Output the (X, Y) coordinate of the center of the cell containing the given text.  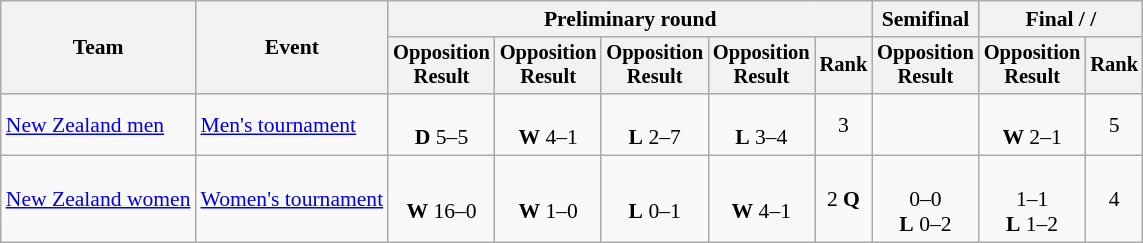
Event (292, 48)
4 (1114, 200)
New Zealand women (98, 200)
Women's tournament (292, 200)
Men's tournament (292, 124)
Final / / (1061, 19)
2 Q (844, 200)
Preliminary round (630, 19)
3 (844, 124)
L 2–7 (654, 124)
W 16–0 (442, 200)
1–1 L 1–2 (1032, 200)
Semifinal (926, 19)
Team (98, 48)
W 1–0 (548, 200)
L 0–1 (654, 200)
5 (1114, 124)
W 2–1 (1032, 124)
D 5–5 (442, 124)
0–0 L 0–2 (926, 200)
L 3–4 (762, 124)
New Zealand men (98, 124)
